Capture the cell that displays the provided text and extract its (X, Y) central coordinate. 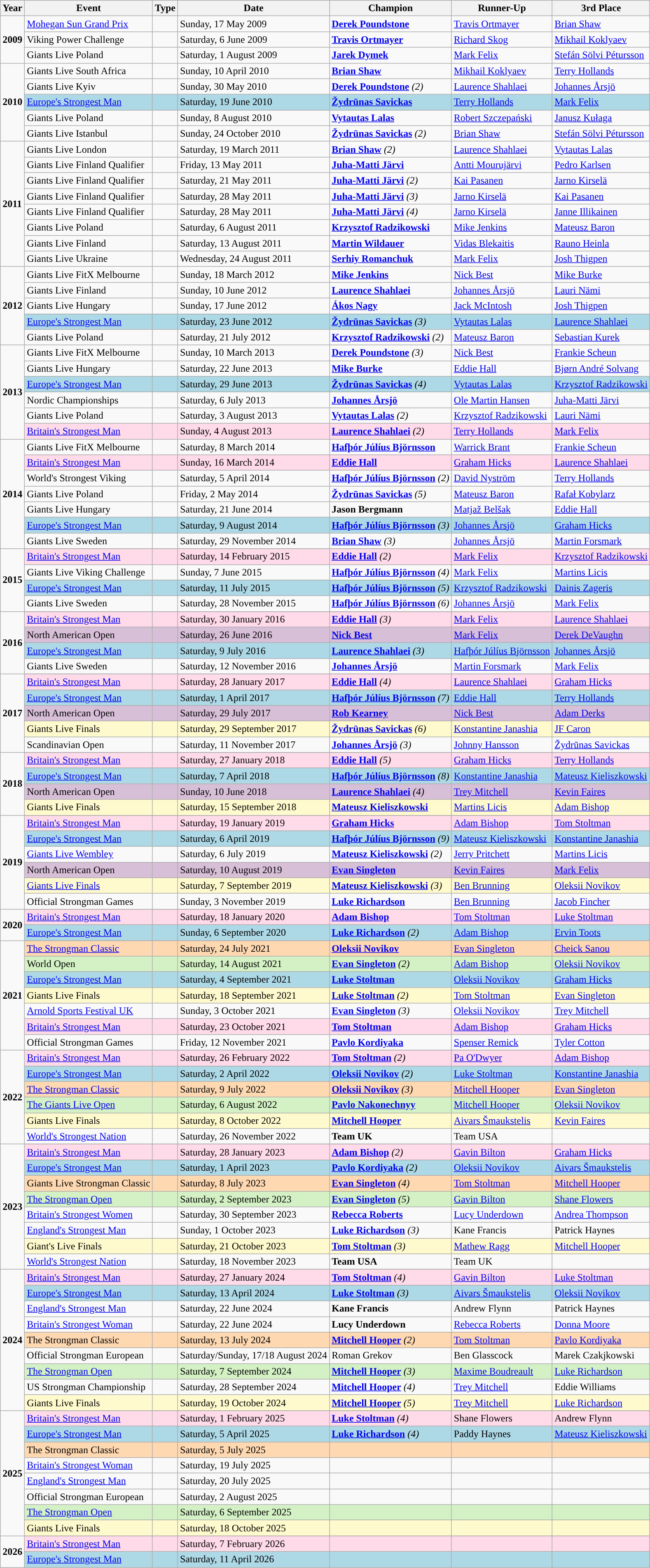
Janusz Kułaga (601, 118)
Luke Stoltman (2) (390, 995)
Hafþór Júlíus Björnsson (7) (390, 698)
Saturday, 19 January 2019 (253, 823)
Saturday, 18 October 2025 (253, 1528)
Mathew Ragg (502, 1246)
Scandinavian Open (89, 745)
2026 (12, 1552)
Sunday, 30 May 2010 (253, 86)
Jason Bergmann (390, 510)
Hafþór Júlíus Björnsson (4) (390, 572)
Sunday, 18 March 2012 (253, 275)
2018 (12, 784)
Saturday, 1 August 2009 (253, 55)
Saturday, 6 September 2025 (253, 1512)
2009 (12, 40)
Saturday, 19 June 2010 (253, 102)
Jacob Fincher (601, 901)
Event (89, 8)
Hafþór Júlíus Björnsson (6) (390, 603)
Martin Wildauer (390, 243)
Luke Richardson (4) (390, 1434)
Saturday, 21 June 2014 (253, 510)
Pavlo Nakonechnyy (390, 1105)
Bjørn André Solvang (601, 368)
Hafþór Júlíus Björnsson (9) (390, 839)
Tom Stoltman (4) (390, 1277)
Cheick Sanou (601, 948)
Derek Poundstone (3) (390, 353)
Saturday, 23 October 2021 (253, 1027)
Saturday, 28 January 2023 (253, 1152)
Saturday, 1 April 2017 (253, 698)
Giants Live Ukraine (89, 259)
Janne Illikainen (601, 212)
Saturday, 13 July 2024 (253, 1340)
Sunday, 7 June 2015 (253, 572)
Sunday, 10 June 2018 (253, 792)
Matjaž Belšak (502, 510)
Friday, 2 May 2014 (253, 494)
Giants Live Wembley (89, 854)
Saturday, 18 January 2020 (253, 917)
Saturday, 9 July 2016 (253, 650)
Saturday, 1 April 2023 (253, 1167)
Maxime Boudreault (502, 1371)
Hafþór Júlíus Björnsson (3) (390, 525)
Saturday, 21 October 2023 (253, 1246)
Saturday, 9 July 2022 (253, 1089)
Saturday, 5 April 2014 (253, 478)
Saturday, 2 August 2025 (253, 1497)
Juha-Matti Järvi (2) (390, 180)
Type (165, 8)
Hafþór Júlíus Björnsson (8) (390, 776)
Viking Power Challenge (89, 40)
2021 (12, 995)
Date (253, 8)
Oleksii Novikov (3) (390, 1089)
Saturday, 19 July 2025 (253, 1465)
Jarek Dymek (390, 55)
Saturday, 6 April 2019 (253, 839)
Brian Shaw (3) (390, 541)
Saturday, 28 January 2017 (253, 682)
Derek Poundstone (2) (390, 86)
Roman Grekov (390, 1356)
Saturday, 11 April 2026 (253, 1559)
Andrea Thompson (601, 1215)
Rob Kearney (390, 713)
Vytautas Lalas (2) (390, 415)
Saturday, 5 April 2025 (253, 1434)
2010 (12, 102)
Sunday, 10 April 2010 (253, 71)
Donna Moore (601, 1324)
Saturday, 18 November 2023 (253, 1262)
Saturday, 8 July 2023 (253, 1183)
Saturday, 9 August 2014 (253, 525)
The Giants Live Open (89, 1105)
Johannes Årsjö (3) (390, 745)
Mitchell Hooper (2) (390, 1340)
Sunday, 24 October 2010 (253, 133)
Saturday, 30 January 2016 (253, 619)
Evan Singleton (3) (390, 1011)
Sunday, 6 September 2020 (253, 932)
Juha-Matti Järvi (3) (390, 196)
Žydrūnas Savickas (2) (390, 133)
Saturday, 24 July 2021 (253, 948)
Warrick Brant (502, 447)
Mitchell Hooper (5) (390, 1403)
JF Caron (601, 729)
Saturday, 27 January 2024 (253, 1277)
Saturday, 10 August 2019 (253, 870)
Giants Live London (89, 149)
Adam Bishop (2) (390, 1152)
2012 (12, 306)
Saturday, 21 July 2012 (253, 337)
US Strongman Championship (89, 1387)
Pedro Karlsen (601, 165)
Mateusz Kieliszkowski (2) (390, 854)
Saturday, 7 April 2018 (253, 776)
Sunday, 10 June 2012 (253, 290)
Saturday, 29 September 2017 (253, 729)
Saturday, 11 July 2015 (253, 588)
Saturday, 26 February 2022 (253, 1058)
Marek Czakjkowski (601, 1356)
2011 (12, 204)
Saturday, 26 June 2016 (253, 635)
Sunday, 16 March 2014 (253, 463)
Saturday, 6 August 2011 (253, 228)
Mateusz Kieliszkowski (3) (390, 885)
Giants Live Viking Challenge (89, 572)
Adam Derks (601, 713)
Jack McIntosh (502, 306)
2017 (12, 713)
Friday, 13 May 2011 (253, 165)
Saturday/Sunday, 17/18 August 2024 (253, 1356)
Saturday, 28 September 2024 (253, 1387)
Sebastian Kurek (601, 337)
Mitchell Hooper (3) (390, 1371)
Ákos Nagy (390, 306)
Krzysztof Radzikowski (2) (390, 337)
Saturday, 5 July 2025 (253, 1449)
Year (12, 8)
Saturday, 6 August 2022 (253, 1105)
Juha-Matti Järvi (4) (390, 212)
Nordic Championships (89, 400)
Saturday, 29 November 2014 (253, 541)
Saturday, 19 October 2024 (253, 1403)
Saturday, 15 September 2018 (253, 807)
Saturday, 18 September 2021 (253, 995)
David Nyström (502, 478)
Serhiy Romanchuk (390, 259)
Saturday, 14 February 2015 (253, 557)
Tyler Cotton (601, 1042)
Saturday, 14 August 2021 (253, 964)
Laurence Shahlaei (3) (390, 650)
Saturday, 2 April 2022 (253, 1074)
Saturday, 13 April 2024 (253, 1293)
Spenser Remick (502, 1042)
Saturday, 27 January 2018 (253, 760)
Antti Mourujärvi (502, 165)
Saturday, 22 June 2013 (253, 368)
Mitchell Hooper (4) (390, 1387)
Vidas Blekaitis (502, 243)
Saturday, 8 October 2022 (253, 1121)
Sunday, 4 August 2013 (253, 431)
2013 (12, 392)
Pavlo Kordiyaka (2) (390, 1167)
Dainis Zageris (601, 588)
Saturday, 29 July 2017 (253, 713)
3rd Place (601, 8)
Britain's Strongest Women (89, 1215)
Rafał Kobylarz (601, 494)
Pa O'Dwyer (502, 1058)
Giant's Live Finals (89, 1246)
Saturday, 23 June 2012 (253, 322)
Sunday, 3 October 2021 (253, 1011)
Saturday, 29 June 2013 (253, 384)
Friday, 12 November 2021 (253, 1042)
Saturday, 11 November 2017 (253, 745)
2023 (12, 1207)
Žydrūnas Savickas (5) (390, 494)
Champion (390, 8)
Eddie Hall (2) (390, 557)
Saturday, 13 August 2011 (253, 243)
2022 (12, 1097)
2025 (12, 1473)
Mohegan Sun Grand Prix (89, 24)
Saturday, 21 May 2011 (253, 180)
Giants Live South Africa (89, 71)
Wednesday, 24 August 2011 (253, 259)
Saturday, 7 September 2019 (253, 885)
Brian Shaw (2) (390, 149)
Sunday, 10 March 2013 (253, 353)
Saturday, 6 July 2019 (253, 854)
Saturday, 8 March 2014 (253, 447)
Tom Stoltman (2) (390, 1058)
Sunday, 3 November 2019 (253, 901)
Sunday, 8 August 2010 (253, 118)
Derek DeVaughn (601, 635)
Saturday, 2 September 2023 (253, 1199)
Luke Stoltman (3) (390, 1293)
Saturday, 28 November 2015 (253, 603)
2020 (12, 925)
Saturday, 30 September 2023 (253, 1215)
Sunday, 1 October 2023 (253, 1230)
Saturday, 26 November 2022 (253, 1136)
Ervin Toots (601, 932)
Saturday, 12 November 2016 (253, 666)
Ben Glasscock (502, 1356)
Žydrūnas Savickas (3) (390, 322)
Hafþór Júlíus Björnsson (5) (390, 588)
Žydrūnas Savickas (4) (390, 384)
Jerry Pritchett (502, 854)
Johnny Hansson (502, 745)
2019 (12, 862)
Saturday, 3 August 2013 (253, 415)
Evan Singleton (4) (390, 1183)
Luke Richardson (3) (390, 1230)
Luke Stoltman (4) (390, 1418)
Eddie Hall (5) (390, 760)
Laurence Shahlaei (2) (390, 431)
Laurence Shahlaei (4) (390, 792)
Saturday, 6 June 2009 (253, 40)
Eddie Williams (601, 1387)
Sunday, 17 June 2012 (253, 306)
Giants Live Istanbul (89, 133)
Luke Richardson (2) (390, 932)
Giants Live Strongman Classic (89, 1183)
Robert Szczepański (502, 118)
Saturday, 6 July 2013 (253, 400)
Eddie Hall (3) (390, 619)
Tom Stoltman (3) (390, 1246)
Saturday, 19 March 2011 (253, 149)
Eddie Hall (4) (390, 682)
Saturday, 1 February 2025 (253, 1418)
Saturday, 20 July 2025 (253, 1481)
Hafþór Júlíus Björnsson (2) (390, 478)
Derek Poundstone (390, 24)
Evan Singleton (2) (390, 964)
Oleksii Novikov (2) (390, 1074)
Sunday, 17 May 2009 (253, 24)
Evan Singleton (5) (390, 1199)
Paddy Haynes (502, 1434)
2014 (12, 494)
Runner-Up (502, 8)
Giants Live Kyiv (89, 86)
2016 (12, 643)
2024 (12, 1340)
Rauno Heinla (601, 243)
Žydrūnas Savickas (6) (390, 729)
World's Strongest Viking (89, 478)
Richard Skog (502, 40)
World Open (89, 964)
Saturday, 7 February 2026 (253, 1544)
2015 (12, 580)
Arnold Sports Festival UK (89, 1011)
Saturday, 4 September 2021 (253, 980)
Ole Martin Hansen (502, 400)
Saturday, 7 September 2024 (253, 1371)
